Pinpoint the cell where the given text exists, returning its (X, Y) midpoint coordinate. 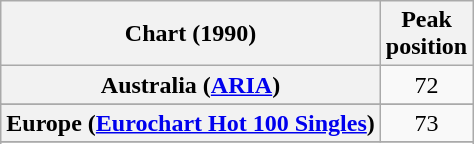
73 (426, 123)
72 (426, 85)
Europe (Eurochart Hot 100 Singles) (191, 123)
Australia (ARIA) (191, 85)
Peakposition (426, 34)
Chart (1990) (191, 34)
